Detect which cell encompasses the target text, then output its [X, Y] center coordinate. 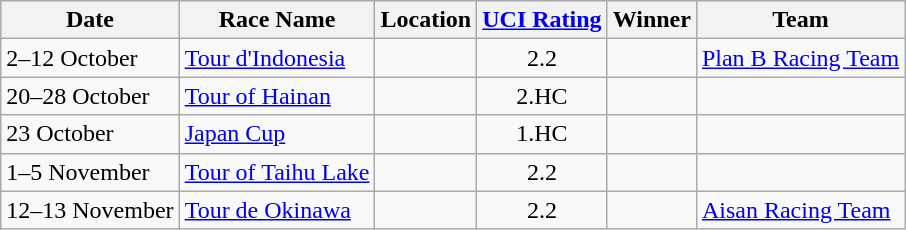
2–12 October [90, 58]
12–13 November [90, 210]
23 October [90, 134]
Location [426, 20]
20–28 October [90, 96]
Tour of Hainan [277, 96]
UCI Rating [542, 20]
Plan B Racing Team [800, 58]
1–5 November [90, 172]
Date [90, 20]
2.HC [542, 96]
Race Name [277, 20]
Tour de Okinawa [277, 210]
1.HC [542, 134]
Tour of Taihu Lake [277, 172]
Japan Cup [277, 134]
Team [800, 20]
Winner [652, 20]
Aisan Racing Team [800, 210]
Tour d'Indonesia [277, 58]
